Provide the [x, y] coordinate of the cell's center where the given text is located.  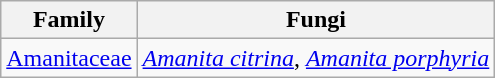
Family [69, 20]
Amanita citrina, Amanita porphyria [316, 58]
Amanitaceae [69, 58]
Fungi [316, 20]
